From the cell containing the given text, extract its center point as (X, Y) coordinate. 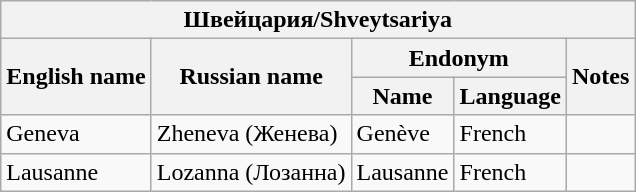
Швейцария/Shveytsariya (318, 20)
Genève (402, 134)
Russian name (251, 77)
Endonym (458, 58)
Zheneva (Женева) (251, 134)
Language (510, 96)
Geneva (76, 134)
Lozanna (Лозанна) (251, 172)
Notes (600, 77)
English name (76, 77)
Name (402, 96)
